From the cell containing the given text, extract its center point as (x, y) coordinate. 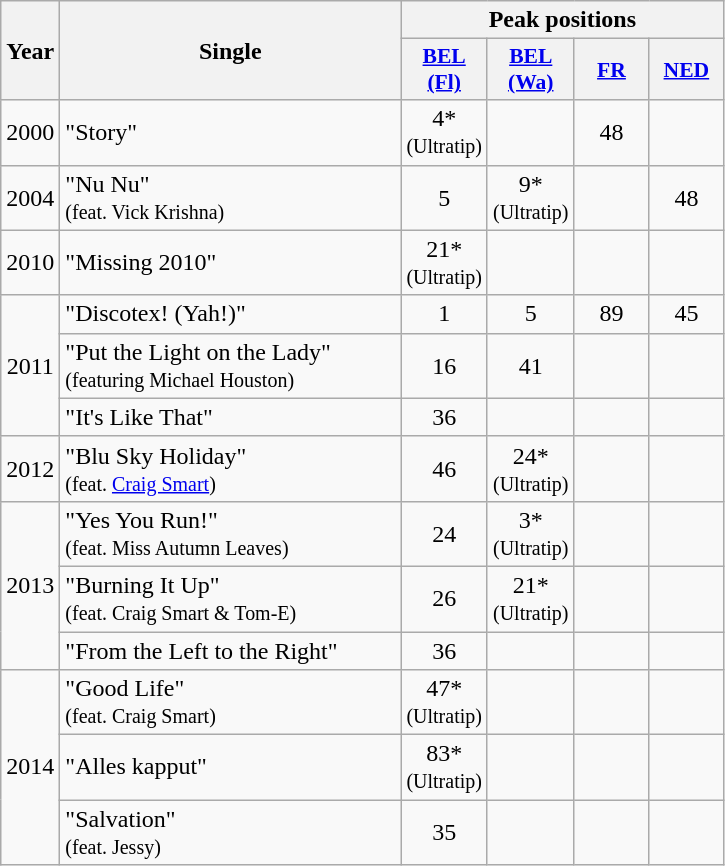
45 (686, 314)
"Alles kapput" (230, 768)
24 (444, 534)
2004 (30, 198)
3*(Ultratip) (530, 534)
2011 (30, 366)
"Story" (230, 132)
NED (686, 70)
"Put the Light on the Lady" (featuring Michael Houston) (230, 366)
Single (230, 50)
"Burning It Up" (feat. Craig Smart & Tom-E) (230, 598)
FR (612, 70)
26 (444, 598)
41 (530, 366)
35 (444, 832)
24*(Ultratip) (530, 468)
"Yes You Run!" (feat. Miss Autumn Leaves) (230, 534)
"Nu Nu"(feat. Vick Krishna) (230, 198)
89 (612, 314)
2014 (30, 768)
"Good Life" (feat. Craig Smart) (230, 702)
"From the Left to the Right" (230, 651)
2013 (30, 585)
4*(Ultratip) (444, 132)
2010 (30, 262)
"It's Like That" (230, 417)
BEL(Wa) (530, 70)
47*(Ultratip) (444, 702)
46 (444, 468)
2012 (30, 468)
BEL(Fl) (444, 70)
Peak positions (562, 20)
"Blu Sky Holiday" (feat. Craig Smart) (230, 468)
83*(Ultratip) (444, 768)
16 (444, 366)
"Missing 2010" (230, 262)
"Salvation"(feat. Jessy) (230, 832)
2000 (30, 132)
1 (444, 314)
"Discotex! (Yah!)" (230, 314)
Year (30, 50)
9*(Ultratip) (530, 198)
